Pinpoint the cell where the given text exists, returning its (x, y) midpoint coordinate. 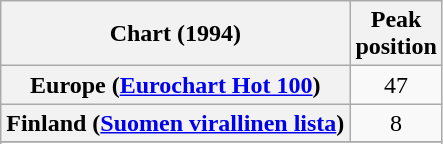
Europe (Eurochart Hot 100) (176, 85)
Chart (1994) (176, 34)
Finland (Suomen virallinen lista) (176, 123)
47 (396, 85)
Peakposition (396, 34)
8 (396, 123)
